Determine the [x, y] coordinate at the center of the cell enclosing the given text.  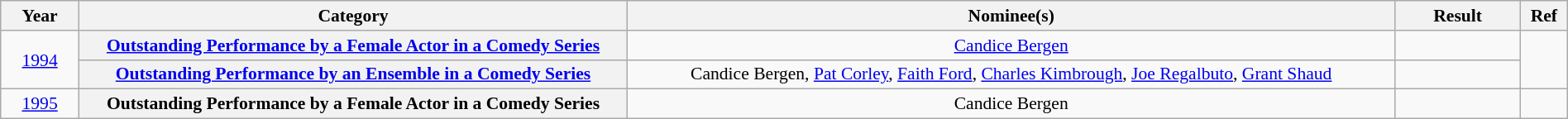
1995 [40, 104]
Category [352, 16]
1994 [40, 59]
Candice Bergen, Pat Corley, Faith Ford, Charles Kimbrough, Joe Regalbuto, Grant Shaud [1011, 74]
Year [40, 16]
Outstanding Performance by an Ensemble in a Comedy Series [352, 74]
Nominee(s) [1011, 16]
Result [1458, 16]
Ref [1543, 16]
